Capture the cell that displays the provided text and extract its (x, y) central coordinate. 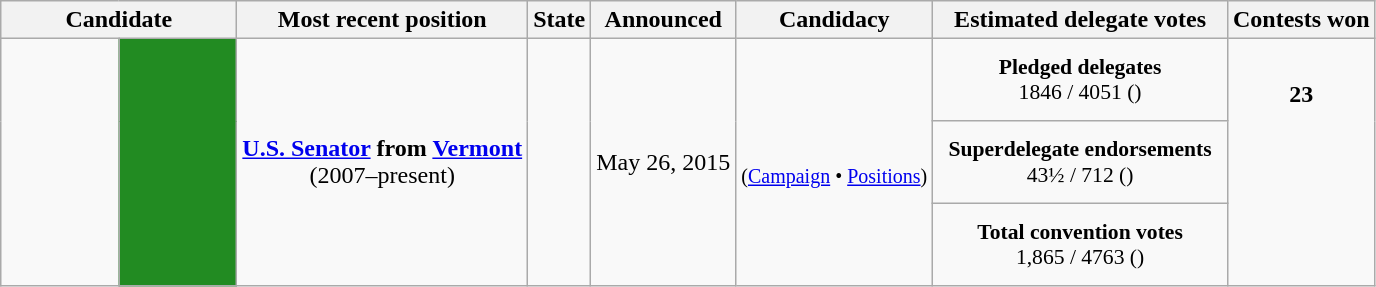
U.S. Senator from Vermont (2007–present) (382, 163)
Candidate (119, 20)
(Campaign • Positions) (834, 163)
Estimated delegate votes (1080, 20)
23 (1301, 163)
Most recent position (382, 20)
Total convention votes 1,865 / 4763 () (1080, 245)
State (560, 20)
Candidacy (834, 20)
Contests won (1301, 20)
Pledged delegates 1846 / 4051 () (1080, 80)
Announced (664, 20)
May 26, 2015 (664, 163)
Superdelegate endorsements 43½ / 712 () (1080, 162)
